Return [x, y] of the center of cell containing provided text 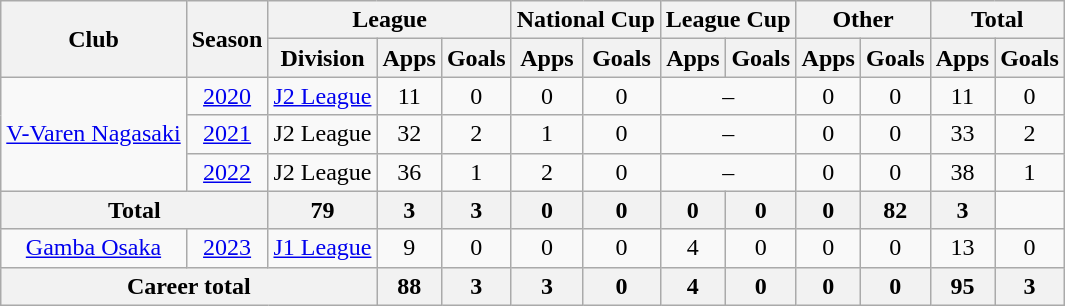
32 [409, 134]
Other [863, 20]
9 [409, 248]
13 [962, 248]
38 [962, 172]
95 [962, 286]
V-Varen Nagasaki [94, 134]
Division [322, 58]
National Cup [586, 20]
League Cup [728, 20]
82 [895, 210]
79 [322, 210]
33 [962, 134]
League [390, 20]
2021 [227, 134]
Season [227, 39]
Career total [189, 286]
Club [94, 39]
Gamba Osaka [94, 248]
88 [409, 286]
2020 [227, 96]
2022 [227, 172]
36 [409, 172]
2023 [227, 248]
J1 League [322, 248]
